For the text-containing cell, return its midpoint in (X, Y) coordinate format. 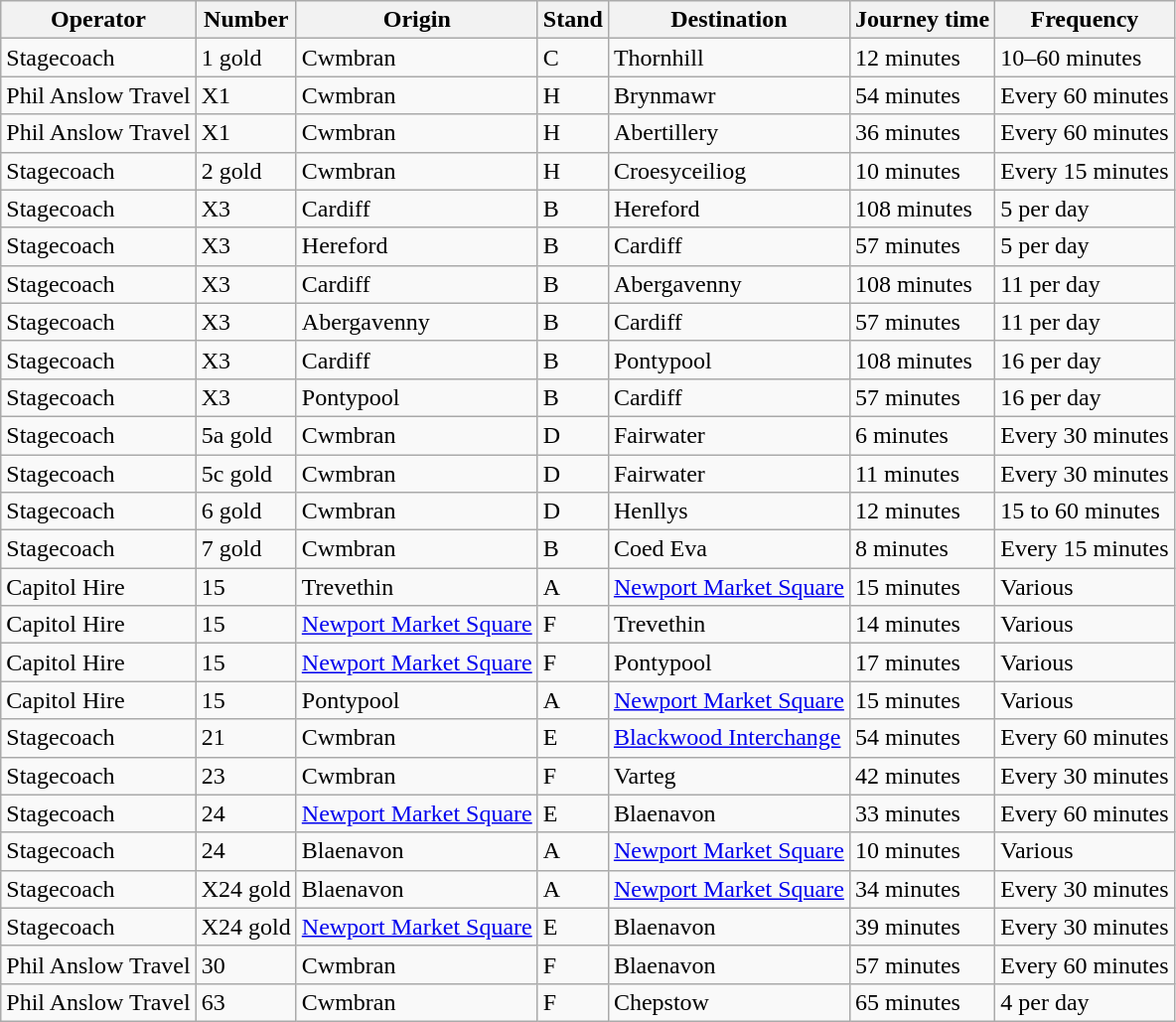
5c gold (246, 474)
6 gold (246, 511)
Number (246, 20)
Thornhill (729, 58)
14 minutes (922, 625)
5a gold (246, 435)
C (572, 58)
Croesyceiliog (729, 171)
34 minutes (922, 889)
33 minutes (922, 813)
10–60 minutes (1085, 58)
Frequency (1085, 20)
7 gold (246, 549)
Operator (98, 20)
Chepstow (729, 1002)
30 (246, 964)
8 minutes (922, 549)
23 (246, 776)
11 minutes (922, 474)
Abertillery (729, 133)
65 minutes (922, 1002)
Origin (417, 20)
Stand (572, 20)
Destination (729, 20)
1 gold (246, 58)
Brynmawr (729, 95)
17 minutes (922, 662)
21 (246, 738)
39 minutes (922, 927)
42 minutes (922, 776)
15 to 60 minutes (1085, 511)
Blackwood Interchange (729, 738)
Varteg (729, 776)
Coed Eva (729, 549)
Journey time (922, 20)
4 per day (1085, 1002)
6 minutes (922, 435)
2 gold (246, 171)
36 minutes (922, 133)
63 (246, 1002)
Henllys (729, 511)
